Return the (x, y) coordinate for the center point of the cell that contains the specified text.  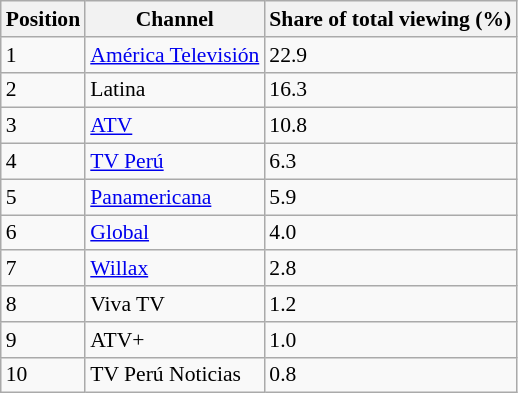
22.9 (390, 55)
Panamericana (174, 197)
ATV+ (174, 340)
6 (43, 233)
Willax (174, 269)
7 (43, 269)
Position (43, 19)
ATV (174, 126)
1.2 (390, 304)
Viva TV (174, 304)
0.8 (390, 375)
4.0 (390, 233)
5.9 (390, 197)
2.8 (390, 269)
Channel (174, 19)
1.0 (390, 340)
5 (43, 197)
10 (43, 375)
8 (43, 304)
Latina (174, 90)
16.3 (390, 90)
TV Perú (174, 162)
3 (43, 126)
1 (43, 55)
2 (43, 90)
TV Perú Noticias (174, 375)
10.8 (390, 126)
9 (43, 340)
6.3 (390, 162)
Global (174, 233)
4 (43, 162)
América Televisión (174, 55)
Share of total viewing (%) (390, 19)
